Find where the given text appears and provide that cell's center as [X, Y] coordinate. 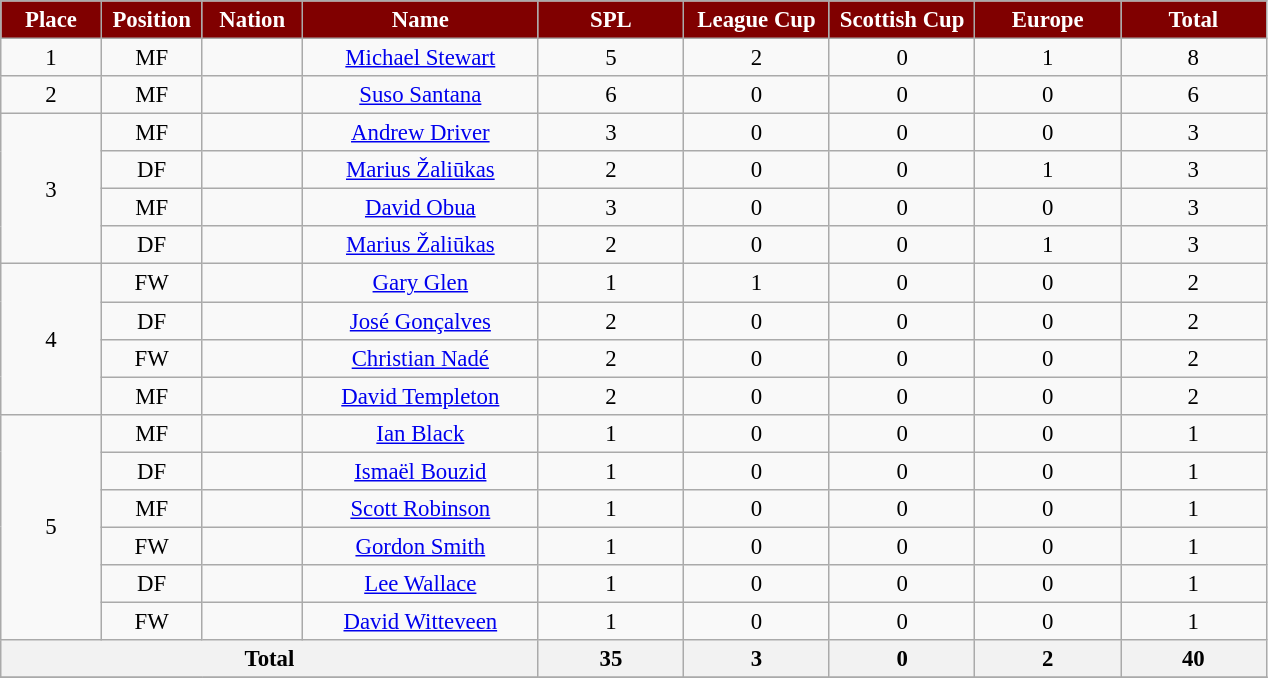
José Gonçalves [421, 321]
Nation [252, 20]
8 [1193, 58]
Christian Nadé [421, 358]
Scott Robinson [421, 509]
Gordon Smith [421, 546]
4 [52, 339]
David Obua [421, 208]
Europe [1048, 20]
Ismaël Bouzid [421, 471]
Michael Stewart [421, 58]
Position [152, 20]
Suso Santana [421, 95]
David Witteveen [421, 621]
Scottish Cup [902, 20]
35 [611, 659]
David Templeton [421, 396]
Ian Black [421, 433]
40 [1193, 659]
Gary Glen [421, 283]
Lee Wallace [421, 584]
Place [52, 20]
League Cup [757, 20]
Andrew Driver [421, 133]
Name [421, 20]
SPL [611, 20]
